For the text-containing cell, return its midpoint in (X, Y) coordinate format. 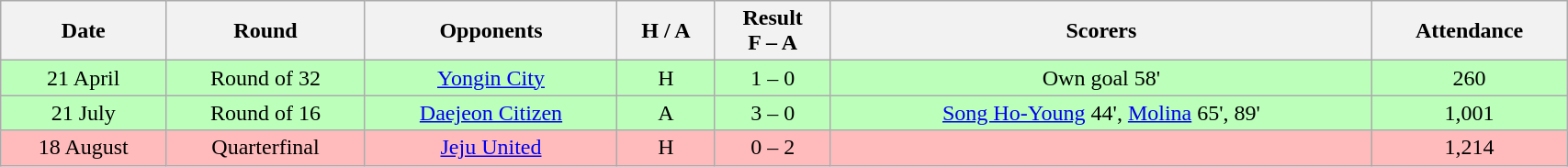
260 (1470, 78)
Song Ho-Young 44', Molina 65', 89' (1100, 113)
Attendance (1470, 31)
Round of 16 (265, 113)
Own goal 58' (1100, 78)
18 August (84, 148)
21 July (84, 113)
Scorers (1100, 31)
Date (84, 31)
A (666, 113)
ResultF – A (773, 31)
3 – 0 (773, 113)
1 – 0 (773, 78)
1,001 (1470, 113)
Daejeon Citizen (491, 113)
21 April (84, 78)
Jeju United (491, 148)
0 – 2 (773, 148)
Round (265, 31)
Round of 32 (265, 78)
H / A (666, 31)
1,214 (1470, 148)
Yongin City (491, 78)
Quarterfinal (265, 148)
Opponents (491, 31)
